Find where the given text appears and provide that cell's center as (X, Y) coordinate. 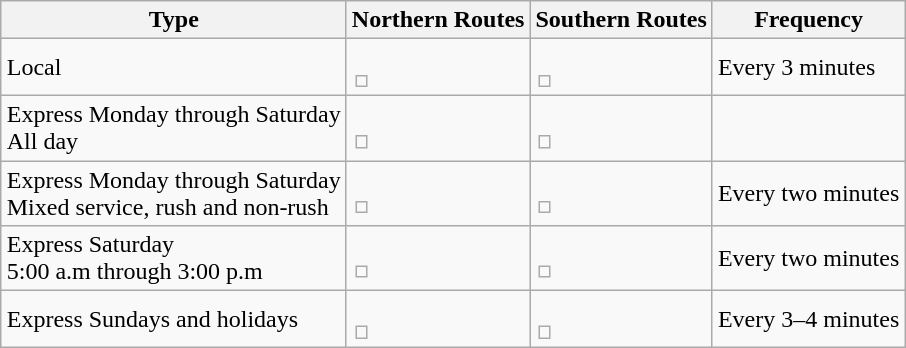
Express Sundays and holidays (174, 320)
Southern Routes (621, 20)
Express Monday through SaturdayMixed service, rush and non-rush (174, 192)
Northern Routes (438, 20)
Local (174, 68)
Every 3–4 minutes (808, 320)
Express Saturday5:00 a.m through 3:00 p.m (174, 258)
Express Monday through SaturdayAll day (174, 128)
Every 3 minutes (808, 68)
Type (174, 20)
Frequency (808, 20)
